Find where the given text appears and provide that cell's center as [x, y] coordinate. 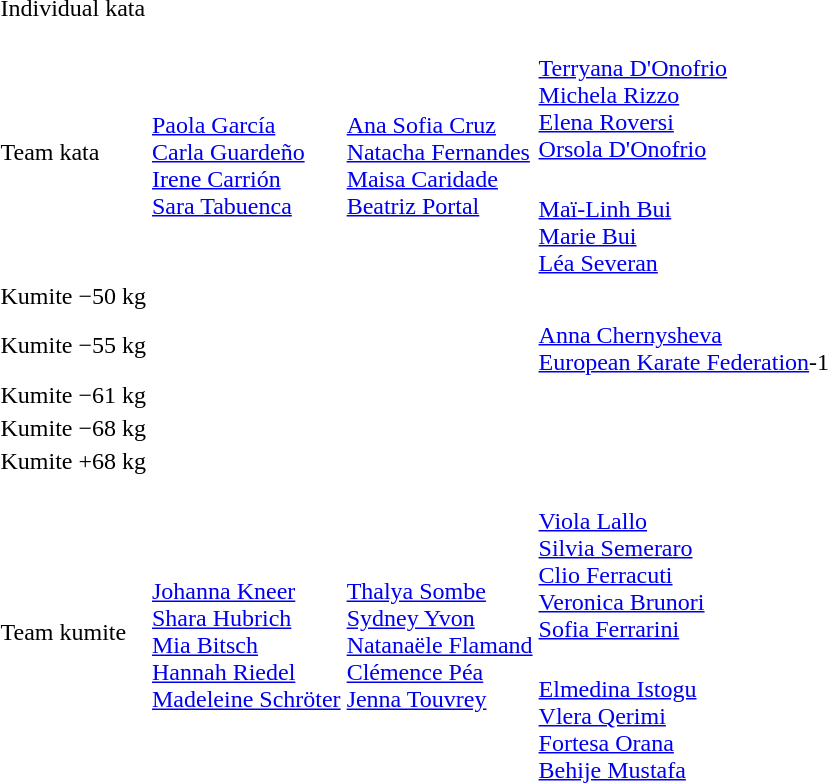
Paola GarcíaCarla GuardeñoIrene CarriónSara Tabuenca [247, 152]
Ana Sofia CruzNatacha FernandesMaisa CaridadeBeatriz Portal [440, 152]
